Return [X, Y] of the center of cell containing provided text 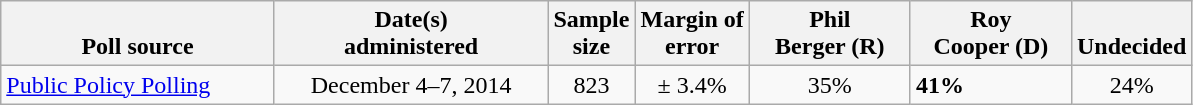
PhilBerger (R) [830, 34]
Samplesize [592, 34]
Public Policy Polling [138, 85]
Margin oferror [692, 34]
RoyCooper (D) [990, 34]
823 [592, 85]
Undecided [1131, 34]
24% [1131, 85]
December 4–7, 2014 [411, 85]
Poll source [138, 34]
41% [990, 85]
± 3.4% [692, 85]
35% [830, 85]
Date(s)administered [411, 34]
